Provide the (X, Y) coordinate of the cell's center where the given text is located.  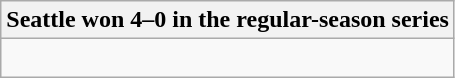
Seattle won 4–0 in the regular-season series (228, 20)
